Determine the [x, y] coordinate at the center of the cell enclosing the given text.  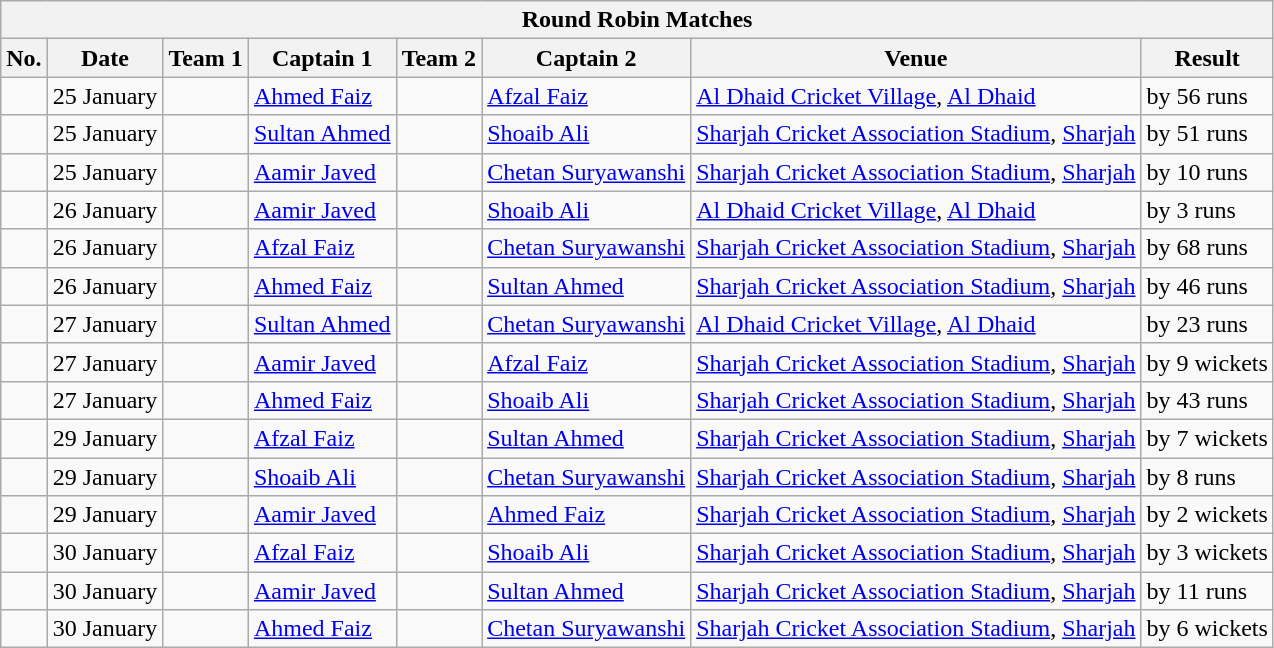
by 68 runs [1207, 248]
by 8 runs [1207, 477]
No. [24, 58]
by 7 wickets [1207, 438]
by 9 wickets [1207, 362]
by 43 runs [1207, 400]
by 6 wickets [1207, 629]
by 2 wickets [1207, 515]
Venue [916, 58]
by 3 runs [1207, 210]
by 3 wickets [1207, 553]
by 10 runs [1207, 172]
Date [105, 58]
Team 2 [439, 58]
by 11 runs [1207, 591]
Round Robin Matches [638, 20]
by 23 runs [1207, 324]
Captain 2 [586, 58]
by 51 runs [1207, 134]
Result [1207, 58]
by 46 runs [1207, 286]
by 56 runs [1207, 96]
Captain 1 [322, 58]
Team 1 [206, 58]
